For the text-containing cell, return its midpoint in [X, Y] coordinate format. 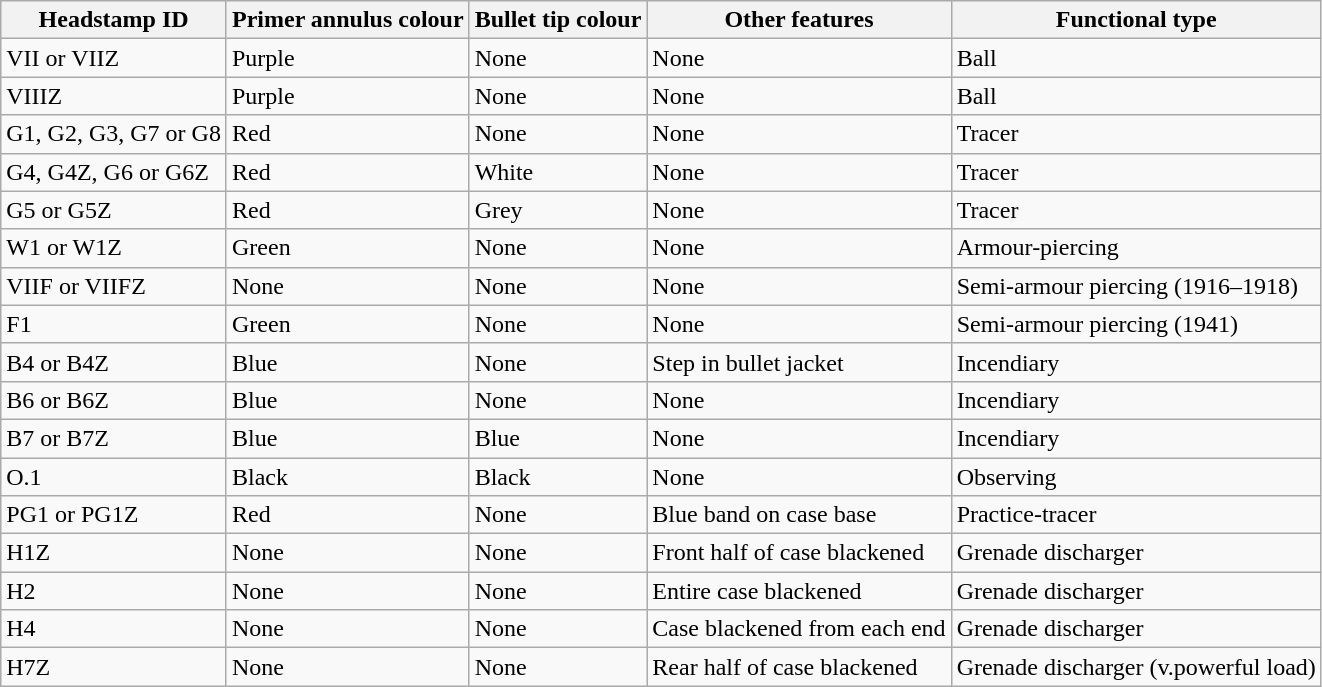
Functional type [1136, 20]
H2 [114, 591]
Primer annulus colour [348, 20]
PG1 or PG1Z [114, 515]
Front half of case blackened [799, 553]
G4, G4Z, G6 or G6Z [114, 172]
B4 or B4Z [114, 362]
Entire case blackened [799, 591]
H4 [114, 629]
G1, G2, G3, G7 or G8 [114, 134]
H7Z [114, 667]
Rear half of case blackened [799, 667]
Case blackened from each end [799, 629]
G5 or G5Z [114, 210]
B7 or B7Z [114, 438]
Armour-piercing [1136, 248]
White [558, 172]
Blue band on case base [799, 515]
Practice-tracer [1136, 515]
Bullet tip colour [558, 20]
O.1 [114, 477]
VII or VIIZ [114, 58]
Observing [1136, 477]
Headstamp ID [114, 20]
Semi-armour piercing (1941) [1136, 324]
VIIF or VIIFZ [114, 286]
Other features [799, 20]
Grenade discharger (v.powerful load) [1136, 667]
VIIIZ [114, 96]
W1 or W1Z [114, 248]
H1Z [114, 553]
B6 or B6Z [114, 400]
Grey [558, 210]
Step in bullet jacket [799, 362]
F1 [114, 324]
Semi-armour piercing (1916–1918) [1136, 286]
